Identify which cell holds the provided text, then report its (x, y) central coordinate. 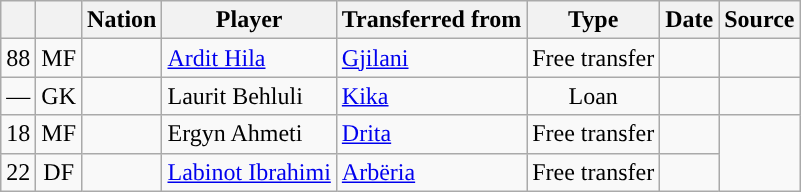
Kika (431, 96)
Labinot Ibrahimi (249, 172)
DF (59, 172)
88 (18, 58)
Loan (594, 96)
Player (249, 20)
GK (59, 96)
22 (18, 172)
Laurit Behluli (249, 96)
Gjilani (431, 58)
18 (18, 134)
Type (594, 20)
Nation (122, 20)
Date (690, 20)
Transferred from (431, 20)
Drita (431, 134)
Source (760, 20)
Ardit Hila (249, 58)
Ergyn Ahmeti (249, 134)
— (18, 96)
Arbëria (431, 172)
